Determine the (X, Y) coordinate at the center of the cell enclosing the given text.  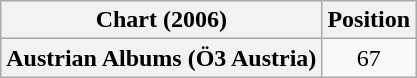
Austrian Albums (Ö3 Austria) (162, 58)
67 (369, 58)
Chart (2006) (162, 20)
Position (369, 20)
